Locate the cell with the specified text and output its [X, Y] center coordinate. 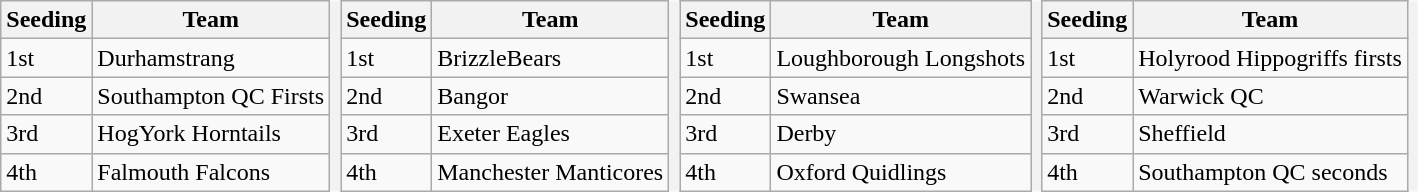
BrizzleBears [550, 58]
Exeter Eagles [550, 134]
HogYork Horntails [211, 134]
Falmouth Falcons [211, 172]
Loughborough Longshots [901, 58]
Sheffield [1270, 134]
Oxford Quidlings [901, 172]
Bangor [550, 96]
Southampton QC Firsts [211, 96]
Manchester Manticores [550, 172]
Holyrood Hippogriffs firsts [1270, 58]
Derby [901, 134]
Swansea [901, 96]
Southampton QC seconds [1270, 172]
Warwick QC [1270, 96]
Durhamstrang [211, 58]
